Locate the cell with the specified text and output its (x, y) center coordinate. 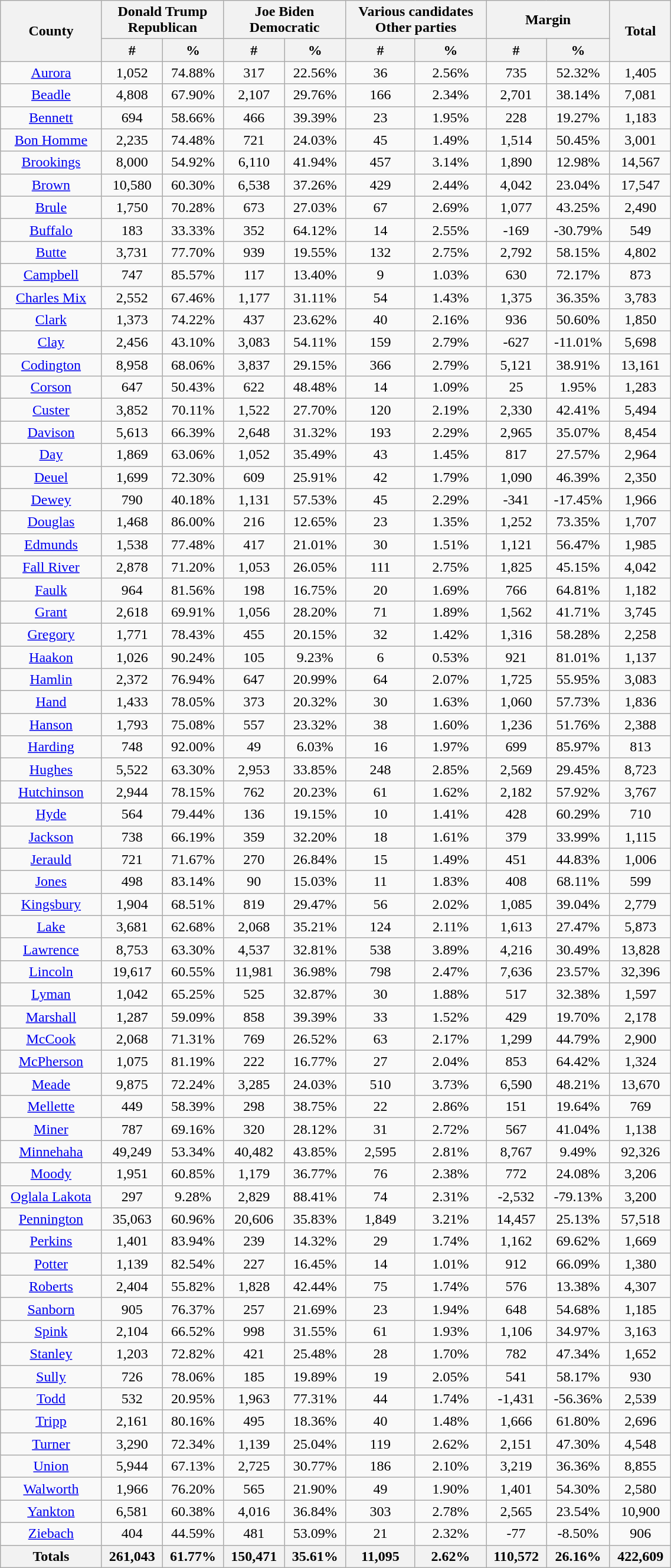
15.03% (315, 882)
30.77% (315, 1466)
8,958 (132, 365)
Oglala Lakota (51, 1197)
38.14% (578, 95)
56 (380, 904)
1,090 (516, 477)
22.56% (315, 73)
16.45% (315, 1264)
1,077 (516, 207)
29.76% (315, 95)
-1,431 (516, 1399)
257 (254, 1309)
5,522 (132, 770)
54.92% (192, 162)
74.48% (192, 140)
78.43% (192, 634)
19 (380, 1377)
Todd (51, 1399)
2,388 (640, 725)
31.55% (315, 1331)
261,043 (132, 1556)
57,518 (640, 1219)
81.19% (192, 1062)
858 (254, 1016)
Davison (51, 432)
74.88% (192, 73)
-17.45% (578, 500)
8,767 (516, 1152)
36 (380, 73)
40.18% (192, 500)
1,185 (640, 1309)
1,514 (516, 140)
56.47% (578, 545)
33 (380, 1016)
1,750 (132, 207)
2,404 (132, 1286)
1,825 (516, 567)
32.87% (315, 994)
498 (132, 882)
373 (254, 702)
12.98% (578, 162)
1.94% (450, 1309)
Custer (51, 410)
2,182 (516, 792)
694 (132, 118)
8,855 (640, 1466)
466 (254, 118)
1,890 (516, 162)
3,163 (640, 1331)
1,380 (640, 1264)
21.90% (315, 1489)
1.61% (450, 837)
8,000 (132, 162)
Brown (51, 185)
912 (516, 1264)
495 (254, 1422)
43.85% (315, 1152)
Lake (51, 927)
Haakon (51, 657)
81.56% (192, 589)
9.23% (315, 657)
38.91% (578, 365)
76.20% (192, 1489)
3,837 (254, 365)
58.17% (578, 1377)
1,316 (516, 634)
4,016 (254, 1511)
Stanley (51, 1354)
2,490 (640, 207)
Minnehaha (51, 1152)
5,873 (640, 927)
2,258 (640, 634)
21.69% (315, 1309)
58.39% (192, 1107)
762 (254, 792)
55.95% (578, 680)
2.11% (450, 927)
70.28% (192, 207)
921 (516, 657)
1,085 (516, 904)
60.29% (578, 814)
22 (380, 1107)
77.70% (192, 252)
61.77% (192, 1556)
Hughes (51, 770)
2,161 (132, 1422)
1,405 (640, 73)
20.32% (315, 702)
44.59% (192, 1534)
20.99% (315, 680)
16.77% (315, 1062)
1.01% (450, 1264)
2,595 (380, 1152)
1.60% (450, 725)
Edmunds (51, 545)
Charles Mix (51, 297)
27.03% (315, 207)
85.57% (192, 275)
35.49% (315, 455)
525 (254, 994)
2.05% (450, 1377)
4,808 (132, 95)
47.34% (578, 1354)
132 (380, 252)
Corson (51, 387)
33.99% (578, 837)
2.19% (450, 410)
57.92% (578, 792)
1,836 (640, 702)
1.70% (450, 1354)
Roberts (51, 1286)
-30.79% (578, 230)
1,203 (132, 1354)
27.47% (578, 927)
1.69% (450, 589)
817 (516, 455)
Joe BidenDemocratic (284, 20)
20.23% (315, 792)
1.83% (450, 882)
2.10% (450, 1466)
2,964 (640, 455)
55.82% (192, 1286)
21.01% (315, 545)
66.19% (192, 837)
1,869 (132, 455)
92.00% (192, 747)
50.60% (578, 320)
-77 (516, 1534)
2.04% (450, 1062)
437 (254, 320)
1,162 (516, 1241)
2,618 (132, 612)
1,951 (132, 1174)
McCook (51, 1039)
83.94% (192, 1241)
68.06% (192, 365)
Hand (51, 702)
64.12% (315, 230)
66.52% (192, 1331)
1.63% (450, 702)
20.15% (315, 634)
81.01% (578, 657)
532 (132, 1399)
1,652 (640, 1354)
2.55% (450, 230)
13,670 (640, 1084)
28 (380, 1354)
-341 (516, 500)
564 (132, 814)
Faulk (51, 589)
1,006 (640, 859)
34.97% (578, 1331)
2.72% (450, 1129)
54 (380, 297)
2.85% (450, 770)
76 (380, 1174)
32.20% (315, 837)
47.30% (578, 1444)
72.34% (192, 1444)
710 (640, 814)
66.39% (192, 432)
8,723 (640, 770)
35,063 (132, 1219)
75 (380, 1286)
28.20% (315, 612)
481 (254, 1534)
28.12% (315, 1129)
Union (51, 1466)
Dewey (51, 500)
71.31% (192, 1039)
905 (132, 1309)
1,053 (254, 567)
4,307 (640, 1286)
64.42% (578, 1062)
74 (380, 1197)
766 (516, 589)
35.07% (578, 432)
Jones (51, 882)
8,454 (640, 432)
27 (380, 1062)
23.62% (315, 320)
Codington (51, 365)
Meade (51, 1084)
85.97% (578, 747)
2,965 (516, 432)
Moody (51, 1174)
48.48% (315, 387)
1,324 (640, 1062)
11 (380, 882)
1,562 (516, 612)
23.54% (578, 1511)
1.52% (450, 1016)
-56.36% (578, 1399)
3.89% (450, 949)
41.04% (578, 1129)
53.34% (192, 1152)
71 (380, 612)
1,106 (516, 1331)
36.98% (315, 972)
35.61% (315, 1556)
787 (132, 1129)
75.08% (192, 725)
60.55% (192, 972)
Margin (548, 20)
14,457 (516, 1219)
1,613 (516, 927)
-627 (516, 343)
2,565 (516, 1511)
59.09% (192, 1016)
5,121 (516, 365)
541 (516, 1377)
183 (132, 230)
4,802 (640, 252)
1.41% (450, 814)
26.52% (315, 1039)
Totals (51, 1556)
2,107 (254, 95)
36.35% (578, 297)
2,829 (254, 1197)
Mellette (51, 1107)
1,177 (254, 297)
193 (380, 432)
Perkins (51, 1241)
5,698 (640, 343)
24.08% (578, 1174)
216 (254, 522)
1,522 (254, 410)
33.33% (192, 230)
798 (380, 972)
457 (380, 162)
Lawrence (51, 949)
Buffalo (51, 230)
57.73% (578, 702)
3.14% (450, 162)
54.68% (578, 1309)
Campbell (51, 275)
2,569 (516, 770)
9.49% (578, 1152)
1,904 (132, 904)
1,597 (640, 994)
14.32% (315, 1241)
5,613 (132, 432)
239 (254, 1241)
68.11% (578, 882)
111 (380, 567)
19.55% (315, 252)
27.57% (578, 455)
185 (254, 1377)
609 (254, 477)
303 (380, 1511)
2,648 (254, 432)
71.20% (192, 567)
2,878 (132, 567)
11,981 (254, 972)
726 (132, 1377)
1.43% (450, 297)
1,183 (640, 118)
Turner (51, 1444)
1.90% (450, 1489)
67.90% (192, 95)
52.32% (578, 73)
6,110 (254, 162)
41.94% (315, 162)
2.78% (450, 1511)
60.85% (192, 1174)
1,131 (254, 500)
29 (380, 1241)
2,792 (516, 252)
3,290 (132, 1444)
6 (380, 657)
16 (380, 747)
80.16% (192, 1422)
2.38% (450, 1174)
54.11% (315, 343)
1.35% (450, 522)
2,151 (516, 1444)
1,026 (132, 657)
2.02% (450, 904)
2,944 (132, 792)
27.70% (315, 410)
66.09% (578, 1264)
2.69% (450, 207)
873 (640, 275)
449 (132, 1107)
2,779 (640, 904)
35.21% (315, 927)
782 (516, 1354)
1.97% (450, 747)
57.53% (315, 500)
455 (254, 634)
5,494 (640, 410)
67.13% (192, 1466)
1,121 (516, 545)
317 (254, 73)
1,669 (640, 1241)
19.64% (578, 1107)
1.03% (450, 275)
58.15% (578, 252)
1,138 (640, 1129)
83.14% (192, 882)
70.11% (192, 410)
60.96% (192, 1219)
1,137 (640, 657)
939 (254, 252)
166 (380, 95)
48.21% (578, 1084)
26.16% (578, 1556)
63 (380, 1039)
19.89% (315, 1377)
Spink (51, 1331)
Kingsbury (51, 904)
Sanborn (51, 1309)
7,081 (640, 95)
105 (254, 657)
31.11% (315, 297)
2.44% (450, 185)
748 (132, 747)
565 (254, 1489)
2,953 (254, 770)
3,001 (640, 140)
3,285 (254, 1084)
Walworth (51, 1489)
227 (254, 1264)
76.37% (192, 1309)
1,115 (640, 837)
30.49% (578, 949)
1,725 (516, 680)
Marshall (51, 1016)
Jackson (51, 837)
567 (516, 1129)
1,182 (640, 589)
1,666 (516, 1422)
3,219 (516, 1466)
13,828 (640, 949)
64 (380, 680)
78.06% (192, 1377)
1,828 (254, 1286)
Hamlin (51, 680)
23.32% (315, 725)
8,753 (132, 949)
Sully (51, 1377)
15 (380, 859)
16.75% (315, 589)
186 (380, 1466)
3,200 (640, 1197)
31.32% (315, 432)
964 (132, 589)
29.45% (578, 770)
Lyman (51, 994)
72.30% (192, 477)
2,350 (640, 477)
549 (640, 230)
422,609 (640, 1556)
69.91% (192, 612)
648 (516, 1309)
Yankton (51, 1511)
2.31% (450, 1197)
772 (516, 1174)
13.38% (578, 1286)
2,539 (640, 1399)
117 (254, 275)
36.84% (315, 1511)
88.41% (315, 1197)
60.30% (192, 185)
Clay (51, 343)
42 (380, 477)
49,249 (132, 1152)
9.28% (192, 1197)
77.48% (192, 545)
2,456 (132, 343)
1,299 (516, 1039)
6.03% (315, 747)
2,900 (640, 1039)
2.56% (450, 73)
297 (132, 1197)
6,590 (516, 1084)
43 (380, 455)
90.24% (192, 657)
Aurora (51, 73)
78.15% (192, 792)
517 (516, 994)
150,471 (254, 1556)
Hutchinson (51, 792)
44 (380, 1399)
510 (380, 1084)
813 (640, 747)
404 (132, 1534)
Hanson (51, 725)
62.68% (192, 927)
2,372 (132, 680)
72.24% (192, 1084)
136 (254, 814)
599 (640, 882)
Miner (51, 1129)
1,375 (516, 297)
Hyde (51, 814)
18.36% (315, 1422)
1.89% (450, 612)
1,236 (516, 725)
1.42% (450, 634)
2,104 (132, 1331)
29.15% (315, 365)
Pennington (51, 1219)
44.83% (578, 859)
151 (516, 1107)
58.28% (578, 634)
69.16% (192, 1129)
Beadle (51, 95)
2,552 (132, 297)
366 (380, 365)
20 (380, 589)
76.94% (192, 680)
Various candidatesOther parties (415, 20)
2.17% (450, 1039)
1.48% (450, 1422)
735 (516, 73)
McPherson (51, 1062)
Fall River (51, 567)
72.82% (192, 1354)
46.39% (578, 477)
72.17% (578, 275)
50.43% (192, 387)
54.30% (578, 1489)
2,725 (254, 1466)
21 (380, 1534)
32.38% (578, 994)
379 (516, 837)
82.54% (192, 1264)
3,767 (640, 792)
421 (254, 1354)
1.88% (450, 994)
10,580 (132, 185)
1.62% (450, 792)
120 (380, 410)
576 (516, 1286)
Total (640, 31)
3.21% (450, 1219)
9 (380, 275)
92,326 (640, 1152)
14,567 (640, 162)
71.67% (192, 859)
2,696 (640, 1422)
Douglas (51, 522)
43.10% (192, 343)
4,537 (254, 949)
18 (380, 837)
2.16% (450, 320)
1,699 (132, 477)
32.81% (315, 949)
1.45% (450, 455)
25.04% (315, 1444)
352 (254, 230)
1,373 (132, 320)
36.36% (578, 1466)
110,572 (516, 1556)
39.04% (578, 904)
853 (516, 1062)
19.15% (315, 814)
86.00% (192, 522)
6,538 (254, 185)
Harding (51, 747)
1.51% (450, 545)
1,433 (132, 702)
13,161 (640, 365)
45.15% (578, 567)
790 (132, 500)
Deuel (51, 477)
538 (380, 949)
5,944 (132, 1466)
222 (254, 1062)
50.45% (578, 140)
1,287 (132, 1016)
906 (640, 1534)
53.09% (315, 1534)
41.71% (578, 612)
Bon Homme (51, 140)
Brule (51, 207)
Lincoln (51, 972)
Grant (51, 612)
1.79% (450, 477)
38 (380, 725)
3,783 (640, 297)
699 (516, 747)
33.85% (315, 770)
2,701 (516, 95)
1,075 (132, 1062)
1,179 (254, 1174)
78.05% (192, 702)
124 (380, 927)
36.77% (315, 1174)
37.26% (315, 185)
Clark (51, 320)
451 (516, 859)
-2,532 (516, 1197)
Tripp (51, 1422)
38.75% (315, 1107)
10 (380, 814)
320 (254, 1129)
270 (254, 859)
Potter (51, 1264)
1,849 (380, 1219)
32 (380, 634)
60.38% (192, 1511)
26.05% (315, 567)
25.91% (315, 477)
1,042 (132, 994)
67.46% (192, 297)
1,707 (640, 522)
747 (132, 275)
248 (380, 770)
557 (254, 725)
3,745 (640, 612)
2,330 (516, 410)
1,468 (132, 522)
228 (516, 118)
42.41% (578, 410)
63.06% (192, 455)
65.25% (192, 994)
1,771 (132, 634)
1,252 (516, 522)
74.22% (192, 320)
2.07% (450, 680)
3,206 (640, 1174)
19.70% (578, 1016)
Butte (51, 252)
29.47% (315, 904)
25.48% (315, 1354)
936 (516, 320)
2,235 (132, 140)
2.32% (450, 1534)
20,606 (254, 1219)
0.53% (450, 657)
119 (380, 1444)
Day (51, 455)
-79.13% (578, 1197)
1,060 (516, 702)
1.93% (450, 1331)
42.44% (315, 1286)
58.66% (192, 118)
31 (380, 1129)
930 (640, 1377)
417 (254, 545)
25.13% (578, 1219)
68.51% (192, 904)
359 (254, 837)
40,482 (254, 1152)
43.25% (578, 207)
90 (254, 882)
1,793 (132, 725)
1,056 (254, 612)
4,548 (640, 1444)
51.76% (578, 725)
2,580 (640, 1489)
23.57% (578, 972)
67 (380, 207)
County (51, 31)
428 (516, 814)
-8.50% (578, 1534)
3,681 (132, 927)
1.09% (450, 387)
26.84% (315, 859)
2.86% (450, 1107)
198 (254, 589)
17,547 (640, 185)
-169 (516, 230)
1,985 (640, 545)
44.79% (578, 1039)
Jerauld (51, 859)
819 (254, 904)
23.04% (578, 185)
7,636 (516, 972)
Brookings (51, 162)
77.31% (315, 1399)
622 (254, 387)
998 (254, 1331)
738 (132, 837)
1,963 (254, 1399)
19.27% (578, 118)
673 (254, 207)
159 (380, 343)
3,852 (132, 410)
Gregory (51, 634)
13.40% (315, 275)
-11.01% (578, 343)
408 (516, 882)
2.34% (450, 95)
11,095 (380, 1556)
1,850 (640, 320)
3.73% (450, 1084)
12.65% (315, 522)
32,396 (640, 972)
4,216 (516, 949)
1,538 (132, 545)
2.47% (450, 972)
Donald TrumpRepublican (163, 20)
25 (516, 387)
Bennett (51, 118)
6,581 (132, 1511)
10,900 (640, 1511)
64.81% (578, 589)
19,617 (132, 972)
73.35% (578, 522)
79.44% (192, 814)
9,875 (132, 1084)
2,178 (640, 1016)
69.62% (578, 1241)
298 (254, 1107)
630 (516, 275)
3,731 (132, 252)
Ziebach (51, 1534)
61.80% (578, 1422)
2.81% (450, 1152)
35.83% (315, 1219)
1,283 (640, 387)
20.95% (192, 1399)
